Find where the given text appears and provide that cell's center as [X, Y] coordinate. 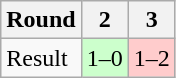
3 [152, 20]
Round [41, 20]
1–2 [152, 58]
Result [41, 58]
1–0 [104, 58]
2 [104, 20]
